Output the [X, Y] coordinate of the center of the cell containing the given text.  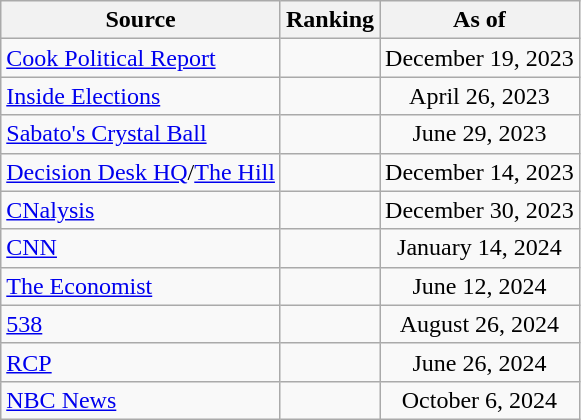
538 [141, 324]
Source [141, 20]
Cook Political Report [141, 58]
October 6, 2024 [480, 400]
January 14, 2024 [480, 248]
Decision Desk HQ/The Hill [141, 172]
August 26, 2024 [480, 324]
RCP [141, 362]
June 12, 2024 [480, 286]
April 26, 2023 [480, 96]
The Economist [141, 286]
Sabato's Crystal Ball [141, 134]
Inside Elections [141, 96]
As of [480, 20]
December 19, 2023 [480, 58]
CNN [141, 248]
NBC News [141, 400]
June 26, 2024 [480, 362]
December 14, 2023 [480, 172]
December 30, 2023 [480, 210]
Ranking [330, 20]
CNalysis [141, 210]
June 29, 2023 [480, 134]
